Extract the [X, Y] coordinate from the center of the cell holding the provided text.  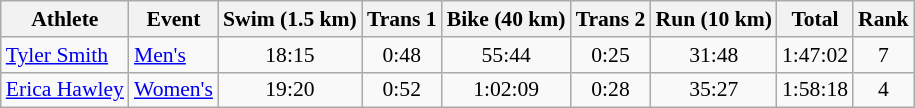
0:28 [611, 90]
31:48 [713, 55]
0:25 [611, 55]
0:52 [402, 90]
Total [815, 19]
Athlete [65, 19]
4 [884, 90]
Tyler Smith [65, 55]
Run (10 km) [713, 19]
1:58:18 [815, 90]
Trans 2 [611, 19]
35:27 [713, 90]
Erica Hawley [65, 90]
1:02:09 [506, 90]
18:15 [290, 55]
Bike (40 km) [506, 19]
19:20 [290, 90]
7 [884, 55]
Men's [174, 55]
0:48 [402, 55]
Trans 1 [402, 19]
Swim (1.5 km) [290, 19]
55:44 [506, 55]
Event [174, 19]
1:47:02 [815, 55]
Women's [174, 90]
Rank [884, 19]
